Return the (x, y) coordinate for the center point of the cell that contains the specified text.  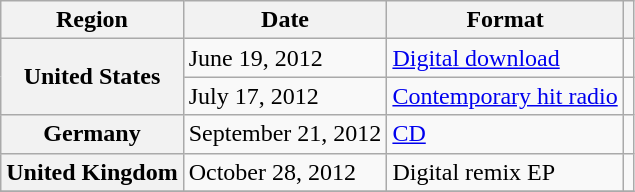
June 19, 2012 (285, 58)
United States (92, 77)
July 17, 2012 (285, 96)
Digital remix EP (505, 172)
Date (285, 20)
Region (92, 20)
October 28, 2012 (285, 172)
September 21, 2012 (285, 134)
Germany (92, 134)
United Kingdom (92, 172)
Format (505, 20)
CD (505, 134)
Digital download (505, 58)
Contemporary hit radio (505, 96)
